Detect which cell encompasses the target text, then output its [x, y] center coordinate. 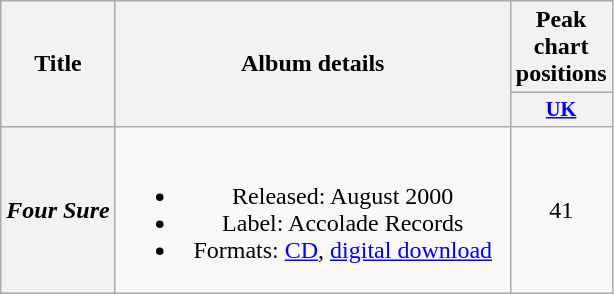
UK [561, 110]
Album details [312, 64]
Released: August 2000Label: Accolade RecordsFormats: CD, digital download [312, 210]
Peak chart positions [561, 47]
Title [58, 64]
Four Sure [58, 210]
41 [561, 210]
